Output the (X, Y) coordinate of the center of the cell containing the given text.  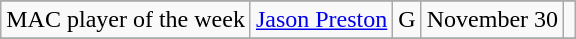
November 30 (492, 20)
Jason Preston (321, 20)
MAC player of the week (126, 20)
G (407, 20)
